Output the (X, Y) coordinate of the center of the cell containing the given text.  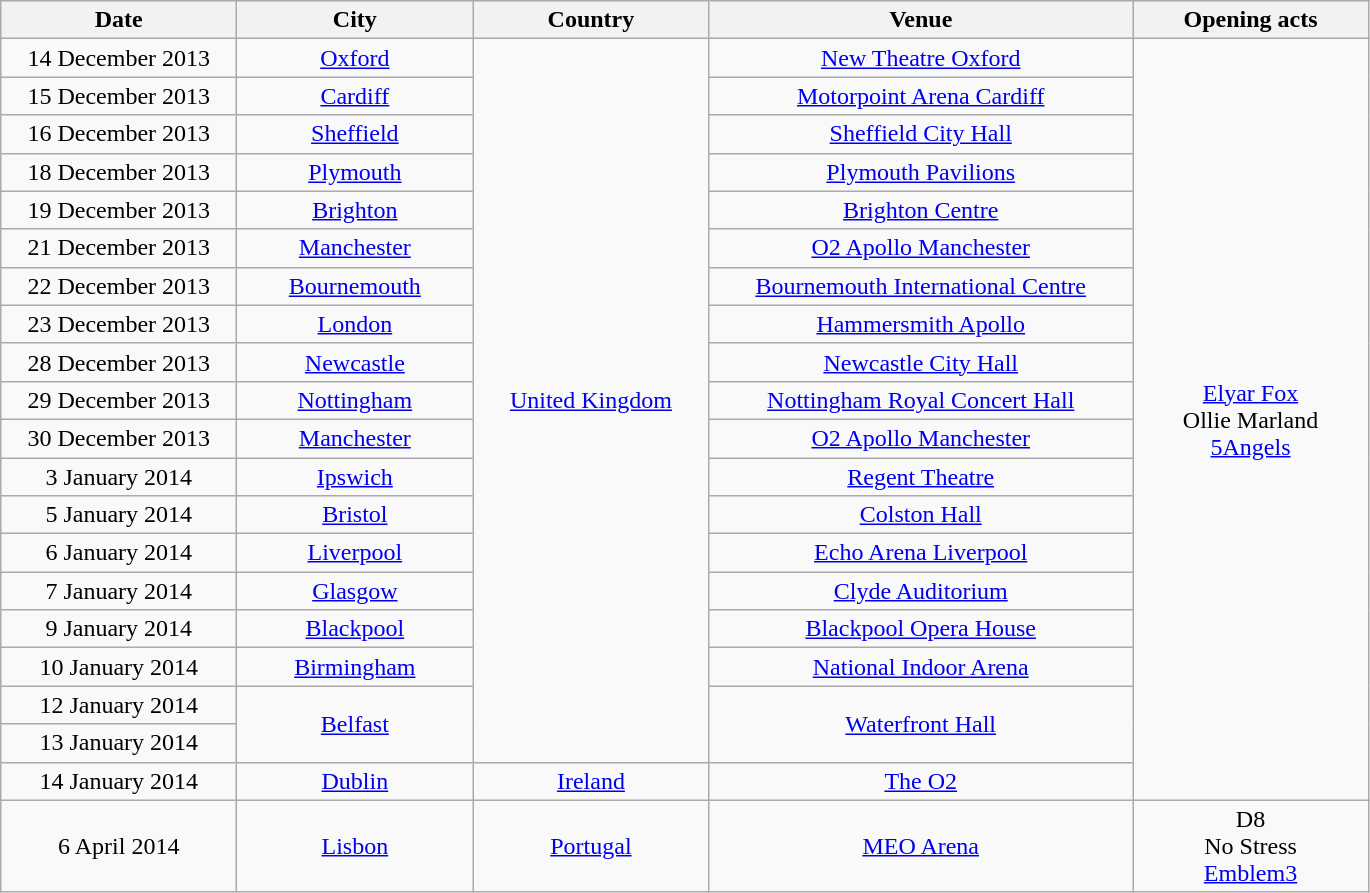
National Indoor Arena (921, 667)
Ipswich (355, 477)
Nottingham Royal Concert Hall (921, 400)
Plymouth (355, 172)
12 January 2014 (119, 705)
Portugal (591, 846)
MEO Arena (921, 846)
Plymouth Pavilions (921, 172)
London (355, 324)
7 January 2014 (119, 591)
9 January 2014 (119, 629)
16 December 2013 (119, 134)
Sheffield (355, 134)
Echo Arena Liverpool (921, 553)
Belfast (355, 724)
Bournemouth International Centre (921, 286)
28 December 2013 (119, 362)
Clyde Auditorium (921, 591)
Oxford (355, 58)
Glasgow (355, 591)
Regent Theatre (921, 477)
Elyar FoxOllie Marland5Angels (1250, 420)
Newcastle (355, 362)
Dublin (355, 781)
5 January 2014 (119, 515)
Country (591, 20)
Bristol (355, 515)
Ireland (591, 781)
New Theatre Oxford (921, 58)
15 December 2013 (119, 96)
City (355, 20)
6 January 2014 (119, 553)
Blackpool (355, 629)
Brighton (355, 210)
Sheffield City Hall (921, 134)
Cardiff (355, 96)
Nottingham (355, 400)
The O2 (921, 781)
23 December 2013 (119, 324)
10 January 2014 (119, 667)
Brighton Centre (921, 210)
Hammersmith Apollo (921, 324)
14 January 2014 (119, 781)
19 December 2013 (119, 210)
Motorpoint Arena Cardiff (921, 96)
Waterfront Hall (921, 724)
6 April 2014 (119, 846)
Opening acts (1250, 20)
14 December 2013 (119, 58)
29 December 2013 (119, 400)
Lisbon (355, 846)
30 December 2013 (119, 438)
Blackpool Opera House (921, 629)
Venue (921, 20)
United Kingdom (591, 400)
Birmingham (355, 667)
Date (119, 20)
Bournemouth (355, 286)
Newcastle City Hall (921, 362)
21 December 2013 (119, 248)
13 January 2014 (119, 743)
18 December 2013 (119, 172)
Colston Hall (921, 515)
22 December 2013 (119, 286)
3 January 2014 (119, 477)
D8No StressEmblem3 (1250, 846)
Liverpool (355, 553)
